Output the [X, Y] coordinate of the center of the cell containing the given text.  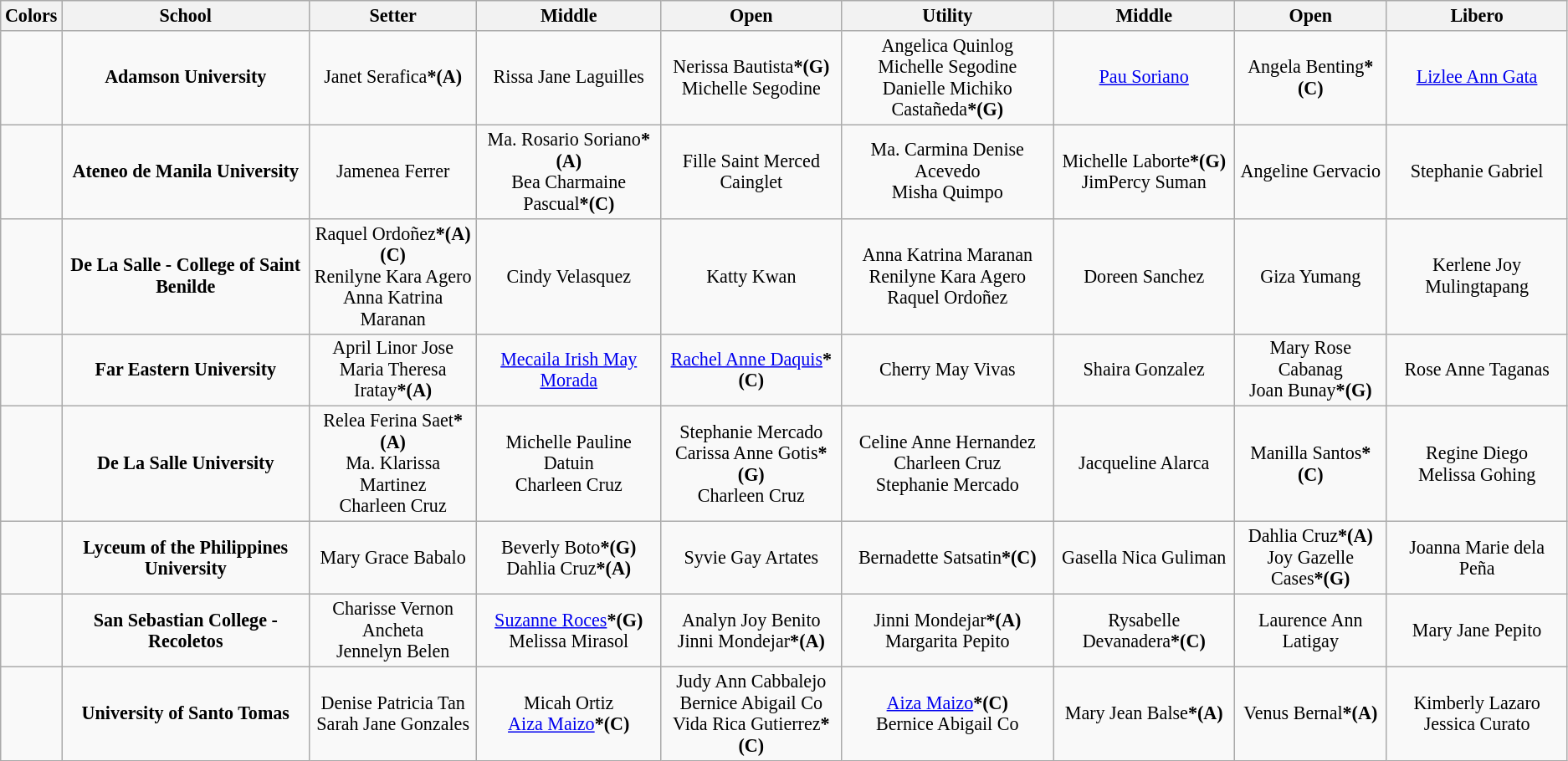
Gasella Nica Guliman [1145, 557]
Ateneo de Manila University [186, 171]
Stephanie MercadoCarissa Anne Gotis*(G)Charleen Cruz [751, 464]
Angeline Gervacio [1310, 171]
Syvie Gay Artates [751, 557]
Pau Soriano [1145, 77]
Cindy Velasquez [569, 276]
Anna Katrina MarananRenilyne Kara AgeroRaquel Ordoñez [947, 276]
Giza Yumang [1310, 276]
Analyn Joy BenitoJinni Mondejar*(A) [751, 631]
School [186, 15]
Charisse Vernon Ancheta Jennelyn Belen [393, 631]
Shaira Gonzalez [1145, 370]
Lizlee Ann Gata [1477, 77]
Jamenea Ferrer [393, 171]
Joanna Marie dela Peña [1477, 557]
Ma. Rosario Soriano*(A)Bea Charmaine Pascual*(C) [569, 171]
April Linor JoseMaria Theresa Iratay*(A) [393, 370]
Kimberly LazaroJessica Curato [1477, 713]
De La Salle University [186, 464]
Beverly Boto*(G)Dahlia Cruz*(A) [569, 557]
Laurence Ann Latigay [1310, 631]
Jinni Mondejar*(A) Margarita Pepito [947, 631]
Raquel Ordoñez*(A)(C)Renilyne Kara AgeroAnna Katrina Maranan [393, 276]
Aiza Maizo*(C)Bernice Abigail Co [947, 713]
Fille Saint Merced Cainglet [751, 171]
Stephanie Gabriel [1477, 171]
Setter [393, 15]
De La Salle - College of Saint Benilde [186, 276]
Denise Patricia TanSarah Jane Gonzales [393, 713]
Lyceum of the Philippines University [186, 557]
Suzanne Roces*(G)Melissa Mirasol [569, 631]
Michelle Laborte*(G)JimPercy Suman [1145, 171]
Far Eastern University [186, 370]
Nerissa Bautista*(G)Michelle Segodine [751, 77]
Rysabelle Devanadera*(C) [1145, 631]
Celine Anne HernandezCharleen CruzStephanie Mercado [947, 464]
Jacqueline Alarca [1145, 464]
San Sebastian College - Recoletos [186, 631]
Utility [947, 15]
Regine DiegoMelissa Gohing [1477, 464]
Mary Rose CabanagJoan Bunay*(G) [1310, 370]
Rachel Anne Daquis*(C) [751, 370]
Kerlene Joy Mulingtapang [1477, 276]
Ma. Carmina Denise AcevedoMisha Quimpo [947, 171]
Mecaila Irish May Morada [569, 370]
Colors [32, 15]
Rissa Jane Laguilles [569, 77]
Rose Anne Taganas [1477, 370]
Janet Serafica*(A) [393, 77]
Adamson University [186, 77]
Angela Benting*(C) [1310, 77]
Michelle Pauline DatuinCharleen Cruz [569, 464]
Cherry May Vivas [947, 370]
Judy Ann CabbalejoBernice Abigail CoVida Rica Gutierrez*(C) [751, 713]
Doreen Sanchez [1145, 276]
Katty Kwan [751, 276]
Mary Jane Pepito [1477, 631]
Manilla Santos*(C) [1310, 464]
Dahlia Cruz*(A)Joy Gazelle Cases*(G) [1310, 557]
Libero [1477, 15]
Venus Bernal*(A) [1310, 713]
Angelica QuinlogMichelle SegodineDanielle Michiko Castañeda*(G) [947, 77]
Mary Grace Babalo [393, 557]
Mary Jean Balse*(A) [1145, 713]
University of Santo Tomas [186, 713]
Micah OrtizAiza Maizo*(C) [569, 713]
Bernadette Satsatin*(C) [947, 557]
Relea Ferina Saet*(A)Ma. Klarissa MartinezCharleen Cruz [393, 464]
